Extract the [X, Y] coordinate from the center of the cell holding the provided text.  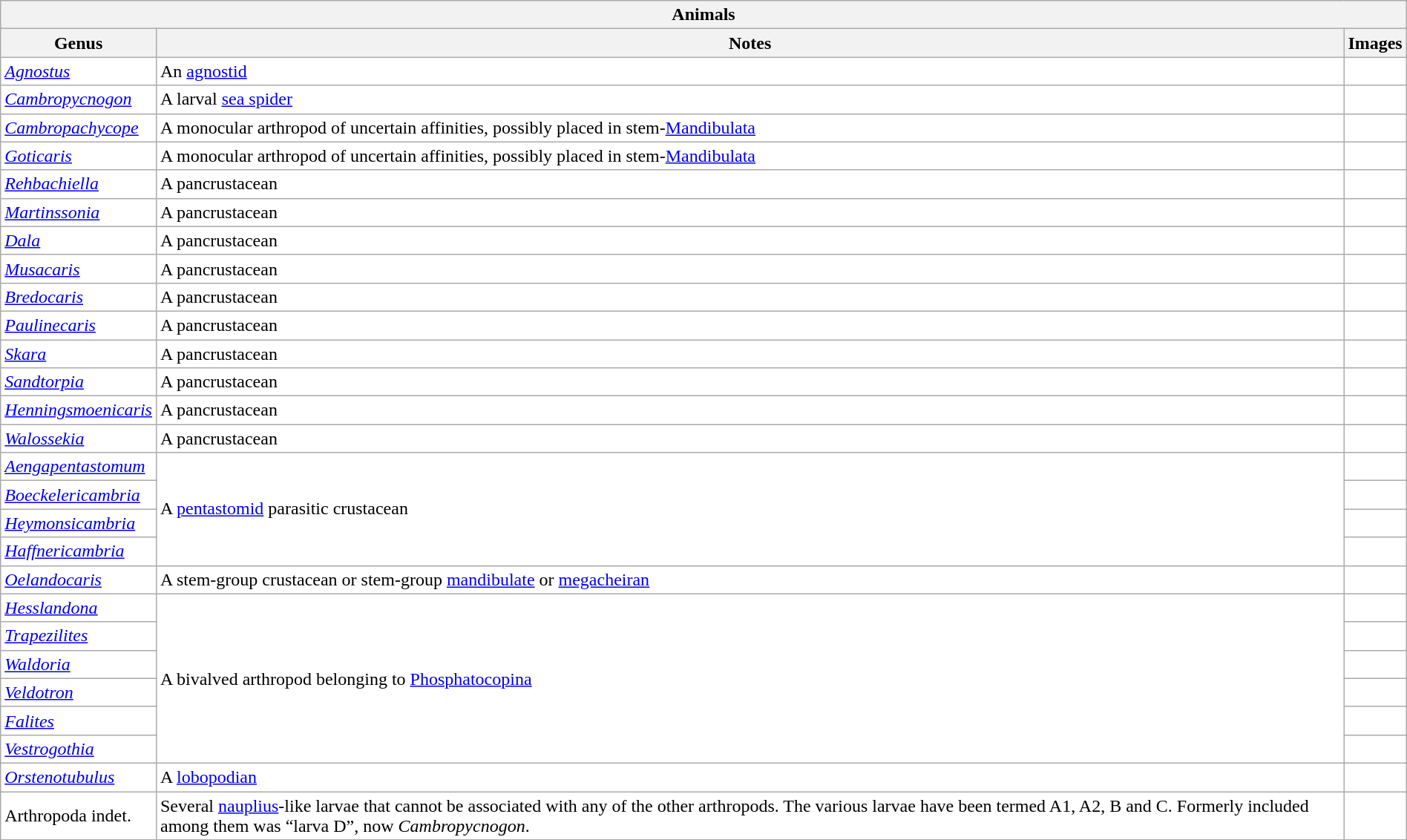
Boeckelericambria [79, 495]
Genus [79, 43]
Notes [750, 43]
A larval sea spider [750, 99]
Walossekia [79, 439]
Vestrogothia [79, 749]
Arthropoda indet. [79, 815]
Waldoria [79, 664]
Musacaris [79, 269]
Rehbachiella [79, 184]
Haffnericambria [79, 551]
A stem-group crustacean or stem-group mandibulate or megacheiran [750, 580]
Falites [79, 721]
Sandtorpia [79, 382]
Dala [79, 240]
Aengapentastomum [79, 467]
Hesslandona [79, 608]
Heymonsicambria [79, 523]
Images [1375, 43]
Bredocaris [79, 297]
Orstenotubulus [79, 777]
Agnostus [79, 71]
Animals [703, 15]
An agnostid [750, 71]
Paulinecaris [79, 325]
Cambropycnogon [79, 99]
Goticaris [79, 156]
A pentastomid parasitic crustacean [750, 509]
Martinssonia [79, 212]
Skara [79, 354]
Henningsmoenicaris [79, 410]
Trapezilites [79, 636]
Cambropachycope [79, 128]
Oelandocaris [79, 580]
A bivalved arthropod belonging to Phosphatocopina [750, 678]
A lobopodian [750, 777]
Veldotron [79, 692]
